Extract the (x, y) coordinate from the center of the cell holding the provided text.  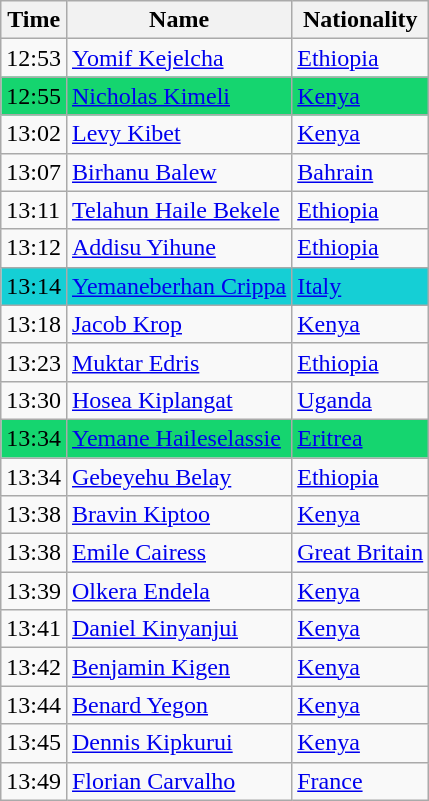
Yemaneberhan Crippa (178, 286)
Nicholas Kimeli (178, 96)
Florian Carvalho (178, 781)
Great Britain (360, 553)
Jacob Krop (178, 324)
Levy Kibet (178, 134)
Muktar Edris (178, 362)
Name (178, 20)
Yomif Kejelcha (178, 58)
13:18 (34, 324)
Benard Yegon (178, 705)
Addisu Yihune (178, 248)
Telahun Haile Bekele (178, 210)
12:53 (34, 58)
13:11 (34, 210)
Time (34, 20)
13:30 (34, 400)
Olkera Endela (178, 591)
Hosea Kiplangat (178, 400)
Bahrain (360, 172)
Emile Cairess (178, 553)
13:02 (34, 134)
13:12 (34, 248)
13:39 (34, 591)
Eritrea (360, 438)
France (360, 781)
13:41 (34, 629)
Bravin Kiptoo (178, 515)
13:07 (34, 172)
13:42 (34, 667)
13:14 (34, 286)
Uganda (360, 400)
Nationality (360, 20)
Daniel Kinyanjui (178, 629)
13:23 (34, 362)
Dennis Kipkurui (178, 743)
12:55 (34, 96)
Birhanu Balew (178, 172)
13:45 (34, 743)
13:49 (34, 781)
Italy (360, 286)
Gebeyehu Belay (178, 477)
Benjamin Kigen (178, 667)
Yemane Haileselassie (178, 438)
13:44 (34, 705)
